Scan for the cell matching the given text and deliver its [x, y] coordinate at center. 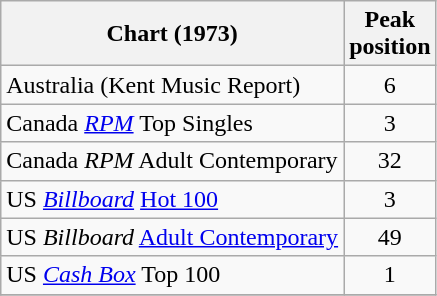
Australia (Kent Music Report) [172, 85]
32 [390, 161]
US Billboard Adult Contemporary [172, 237]
Canada RPM Adult Contemporary [172, 161]
6 [390, 85]
Canada RPM Top Singles [172, 123]
1 [390, 275]
US Cash Box Top 100 [172, 275]
Chart (1973) [172, 34]
Peakposition [390, 34]
49 [390, 237]
US Billboard Hot 100 [172, 199]
